Output the (X, Y) coordinate of the center of the cell containing the given text.  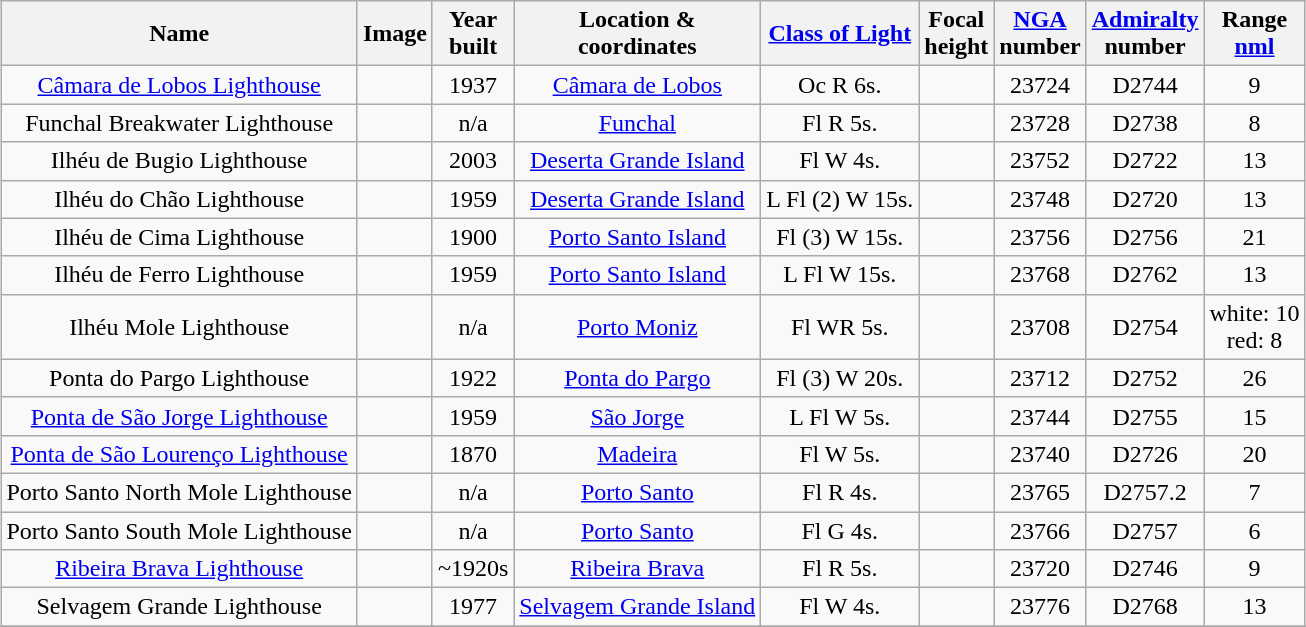
Funchal (638, 123)
23740 (1040, 454)
23720 (1040, 569)
Oc R 6s. (840, 85)
Fl (3) W 20s. (840, 378)
Focalheight (956, 34)
D2722 (1145, 161)
Câmara de Lobos (638, 85)
Ribeira Brava Lighthouse (179, 569)
Madeira (638, 454)
Fl G 4s. (840, 531)
D2755 (1145, 416)
L Fl (2) W 15s. (840, 199)
D2752 (1145, 378)
Selvagem Grande Lighthouse (179, 607)
Funchal Breakwater Lighthouse (179, 123)
D2726 (1145, 454)
D2756 (1145, 237)
Ilhéu do Chão Lighthouse (179, 199)
1922 (472, 378)
Rangenml (1254, 34)
~1920s (472, 569)
23756 (1040, 237)
D2757.2 (1145, 492)
15 (1254, 416)
Câmara de Lobos Lighthouse (179, 85)
Porto Moniz (638, 326)
Name (179, 34)
23712 (1040, 378)
Ponta do Pargo (638, 378)
D2744 (1145, 85)
Yearbuilt (472, 34)
1900 (472, 237)
Selvagem Grande Island (638, 607)
São Jorge (638, 416)
Fl WR 5s. (840, 326)
Fl (3) W 15s. (840, 237)
1870 (472, 454)
7 (1254, 492)
Ponta de São Jorge Lighthouse (179, 416)
23765 (1040, 492)
D2762 (1145, 275)
23728 (1040, 123)
D2720 (1145, 199)
Class of Light (840, 34)
23748 (1040, 199)
Ponta do Pargo Lighthouse (179, 378)
D2768 (1145, 607)
white: 10red: 8 (1254, 326)
Image (394, 34)
D2754 (1145, 326)
Fl R 4s. (840, 492)
23776 (1040, 607)
Ribeira Brava (638, 569)
Porto Santo South Mole Lighthouse (179, 531)
23708 (1040, 326)
20 (1254, 454)
23766 (1040, 531)
1977 (472, 607)
23768 (1040, 275)
L Fl W 5s. (840, 416)
Ponta de São Lourenço Lighthouse (179, 454)
23744 (1040, 416)
D2738 (1145, 123)
23724 (1040, 85)
NGAnumber (1040, 34)
Fl W 5s. (840, 454)
2003 (472, 161)
Ilhéu de Ferro Lighthouse (179, 275)
8 (1254, 123)
D2746 (1145, 569)
Ilhéu de Bugio Lighthouse (179, 161)
Ilhéu Mole Lighthouse (179, 326)
Porto Santo North Mole Lighthouse (179, 492)
23752 (1040, 161)
Ilhéu de Cima Lighthouse (179, 237)
D2757 (1145, 531)
Location & coordinates (638, 34)
6 (1254, 531)
1937 (472, 85)
L Fl W 15s. (840, 275)
21 (1254, 237)
Admiraltynumber (1145, 34)
26 (1254, 378)
